Provide the (x, y) coordinate of the cell's center where the given text is located.  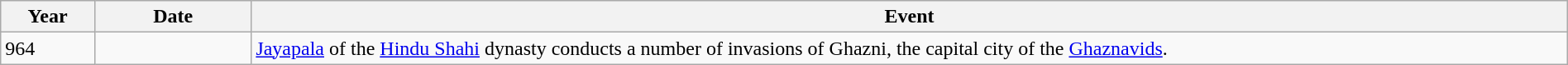
Jayapala of the Hindu Shahi dynasty conducts a number of invasions of Ghazni, the capital city of the Ghaznavids. (910, 48)
964 (48, 48)
Date (172, 17)
Year (48, 17)
Event (910, 17)
